Locate the cell with the specified text and output its [x, y] center coordinate. 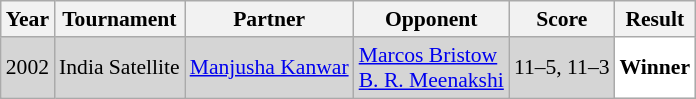
11–5, 11–3 [562, 68]
Year [28, 19]
Result [656, 19]
Marcos Bristow B. R. Meenakshi [432, 68]
India Satellite [120, 68]
Opponent [432, 19]
Tournament [120, 19]
Partner [270, 19]
2002 [28, 68]
Score [562, 19]
Winner [656, 68]
Manjusha Kanwar [270, 68]
